Provide the (x, y) coordinate of the cell's center where the given text is located.  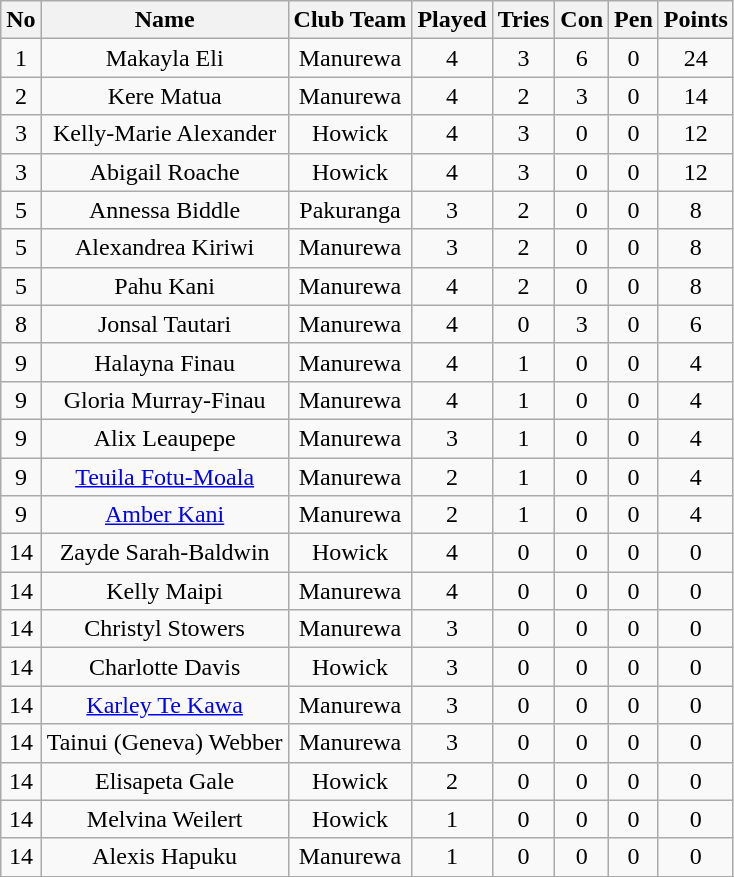
Tries (524, 20)
Abigail Roache (164, 172)
Annessa Biddle (164, 210)
No (21, 20)
Teuila Fotu-Moala (164, 477)
Gloria Murray-Finau (164, 400)
Elisapeta Gale (164, 781)
Halayna Finau (164, 362)
Kere Matua (164, 96)
Christyl Stowers (164, 629)
Points (696, 20)
Kelly-Marie Alexander (164, 134)
Makayla Eli (164, 58)
Pen (634, 20)
Alix Leaupepe (164, 438)
Tainui (Geneva) Webber (164, 743)
Jonsal Tautari (164, 324)
24 (696, 58)
Pakuranga (350, 210)
Alexis Hapuku (164, 857)
Karley Te Kawa (164, 705)
Alexandrea Kiriwi (164, 248)
Name (164, 20)
Zayde Sarah-Baldwin (164, 553)
Charlotte Davis (164, 667)
Pahu Kani (164, 286)
Kelly Maipi (164, 591)
Con (582, 20)
Played (452, 20)
Melvina Weilert (164, 819)
Club Team (350, 20)
Amber Kani (164, 515)
